Identify which cell holds the provided text, then report its (x, y) central coordinate. 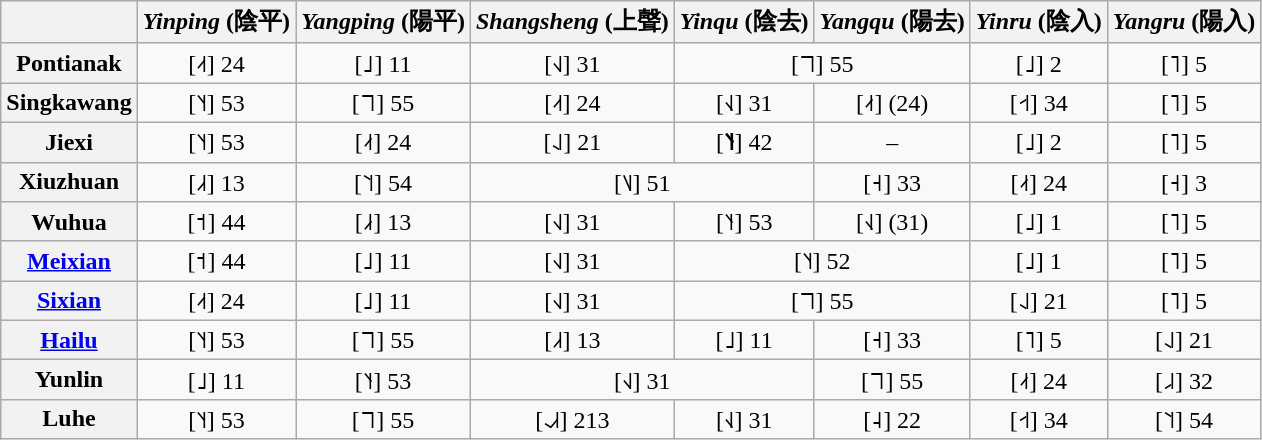
Meixian (69, 261)
– (892, 142)
Wuhua (69, 222)
Jiexi (69, 142)
[˨˦] (24) (892, 103)
Yunlin (69, 380)
[˧] 3 (1184, 182)
Yinqu (陰去) (744, 22)
[˥˧] 42 (744, 142)
Yinru (陰入) (1038, 22)
Yangru (陽入) (1184, 22)
Singkawang (69, 103)
Pontianak (69, 63)
Shangsheng (上聲) (572, 22)
[˧˩] (31) (892, 222)
Xiuzhuan (69, 182)
Yangqu (陽去) (892, 22)
Luhe (69, 419)
Yinping (陰平) (216, 22)
[˥˧] 52 (822, 261)
[˨˩˧] 213 (572, 419)
Sixian (69, 301)
[˩˨] 32 (1184, 380)
[˥˩] 51 (642, 182)
[˨] 22 (892, 419)
Yangping (陽平) (384, 22)
Hailu (69, 340)
